Output the [x, y] coordinate of the center of the cell containing the given text.  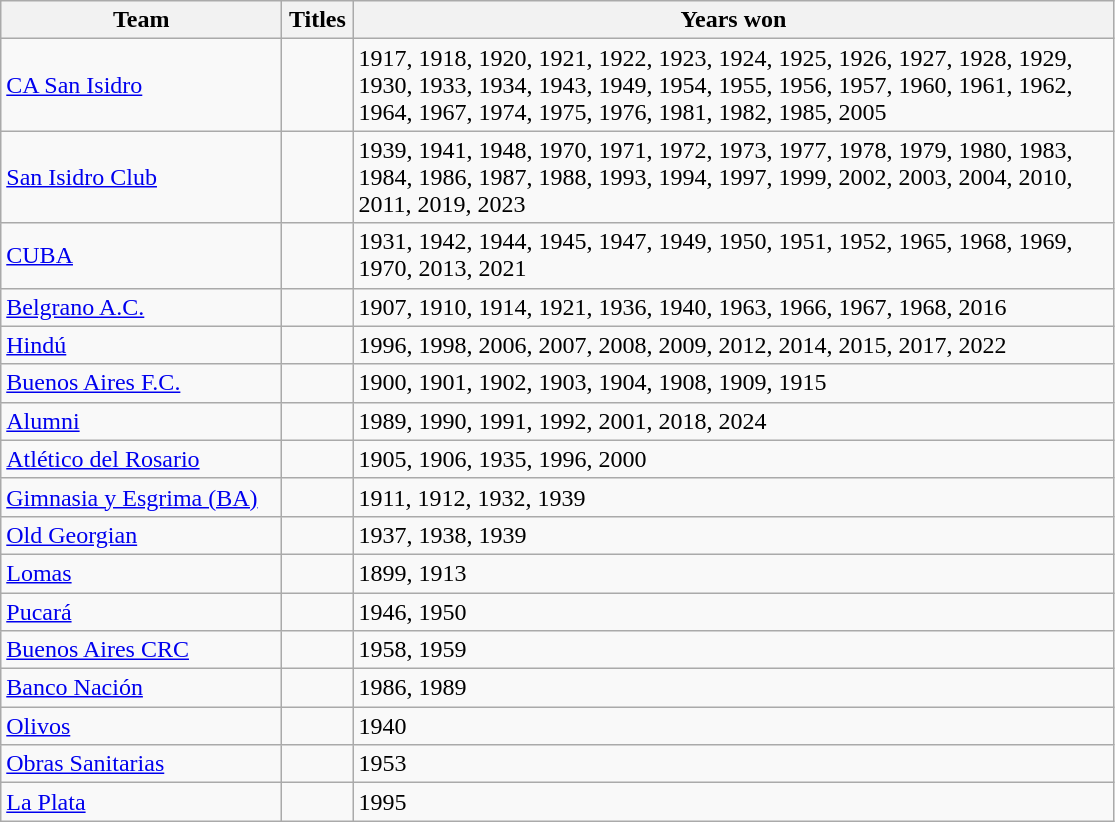
1996, 1998, 2006, 2007, 2008, 2009, 2012, 2014, 2015, 2017, 2022 [734, 345]
1900, 1901, 1902, 1903, 1904, 1908, 1909, 1915 [734, 383]
1940 [734, 726]
San Isidro Club [142, 177]
1899, 1913 [734, 573]
Hindú [142, 345]
1937, 1938, 1939 [734, 535]
1905, 1906, 1935, 1996, 2000 [734, 459]
Titles [318, 20]
Olivos [142, 726]
Buenos Aires F.C. [142, 383]
Gimnasia y Esgrima (BA) [142, 497]
1907, 1910, 1914, 1921, 1936, 1940, 1963, 1966, 1967, 1968, 2016 [734, 307]
1931, 1942, 1944, 1945, 1947, 1949, 1950, 1951, 1952, 1965, 1968, 1969, 1970, 2013, 2021 [734, 256]
1986, 1989 [734, 688]
Obras Sanitarias [142, 764]
1995 [734, 802]
Banco Nación [142, 688]
Pucará [142, 611]
Team [142, 20]
1958, 1959 [734, 650]
Old Georgian [142, 535]
1953 [734, 764]
Belgrano A.C. [142, 307]
Atlético del Rosario [142, 459]
Buenos Aires CRC [142, 650]
1946, 1950 [734, 611]
CA San Isidro [142, 85]
Alumni [142, 421]
Lomas [142, 573]
CUBA [142, 256]
1989, 1990, 1991, 1992, 2001, 2018, 2024 [734, 421]
La Plata [142, 802]
Years won [734, 20]
1911, 1912, 1932, 1939 [734, 497]
